Capture the cell that displays the provided text and extract its (x, y) central coordinate. 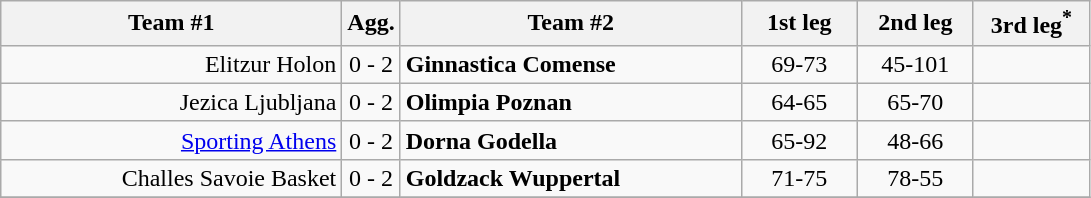
45-101 (915, 64)
1st leg (799, 24)
Goldzack Wuppertal (570, 178)
64-65 (799, 102)
Olimpia Poznan (570, 102)
Team #2 (570, 24)
48-66 (915, 140)
71-75 (799, 178)
Dorna Godella (570, 140)
Challes Savoie Basket (172, 178)
78-55 (915, 178)
2nd leg (915, 24)
Ginnastica Comense (570, 64)
Sporting Athens (172, 140)
65-92 (799, 140)
69-73 (799, 64)
3rd leg* (1031, 24)
Team #1 (172, 24)
Agg. (371, 24)
65-70 (915, 102)
Elitzur Holon (172, 64)
Jezica Ljubljana (172, 102)
